From the cell containing the given text, extract its center point as [x, y] coordinate. 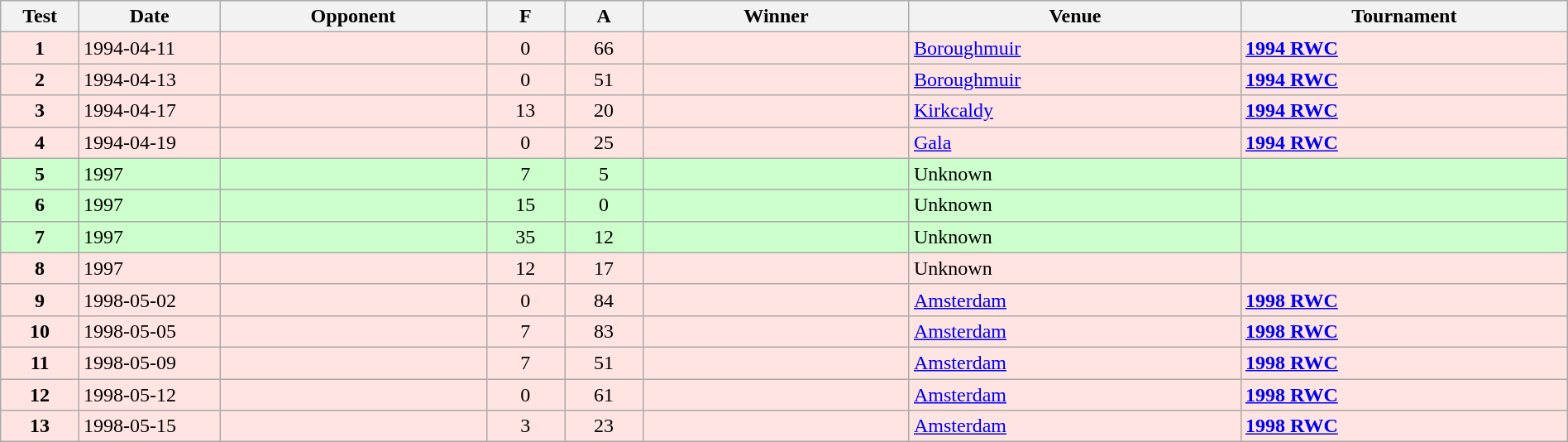
1998-05-09 [149, 363]
1994-04-13 [149, 79]
Tournament [1404, 17]
1994-04-19 [149, 142]
Winner [776, 17]
1998-05-15 [149, 426]
20 [604, 111]
10 [40, 331]
15 [526, 205]
Opponent [353, 17]
Gala [1075, 142]
17 [604, 268]
11 [40, 363]
6 [40, 205]
1998-05-12 [149, 395]
9 [40, 300]
1998-05-02 [149, 300]
61 [604, 395]
1994-04-11 [149, 48]
66 [604, 48]
Venue [1075, 17]
A [604, 17]
Kirkcaldy [1075, 111]
1998-05-05 [149, 331]
8 [40, 268]
1994-04-17 [149, 111]
1 [40, 48]
35 [526, 237]
84 [604, 300]
25 [604, 142]
2 [40, 79]
Test [40, 17]
Date [149, 17]
4 [40, 142]
F [526, 17]
23 [604, 426]
83 [604, 331]
